Capture the cell that displays the provided text and extract its (x, y) central coordinate. 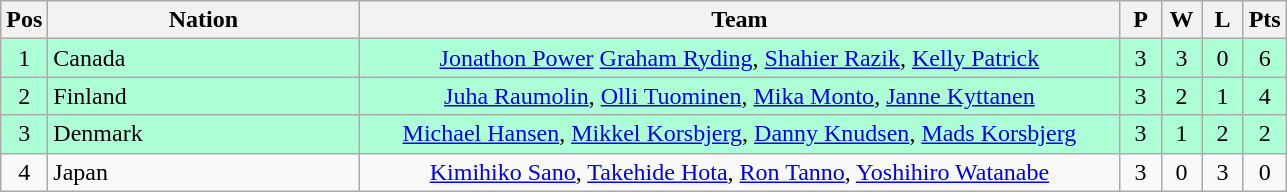
Denmark (204, 134)
Juha Raumolin, Olli Tuominen, Mika Monto, Janne Kyttanen (740, 96)
Japan (204, 172)
Pts (1264, 20)
6 (1264, 58)
Finland (204, 96)
Team (740, 20)
Nation (204, 20)
Kimihiko Sano, Takehide Hota, Ron Tanno, Yoshihiro Watanabe (740, 172)
W (1182, 20)
Canada (204, 58)
P (1140, 20)
L (1222, 20)
Michael Hansen, Mikkel Korsbjerg, Danny Knudsen, Mads Korsbjerg (740, 134)
Pos (24, 20)
Jonathon Power Graham Ryding, Shahier Razik, Kelly Patrick (740, 58)
